Scan for the cell matching the given text and deliver its [x, y] coordinate at center. 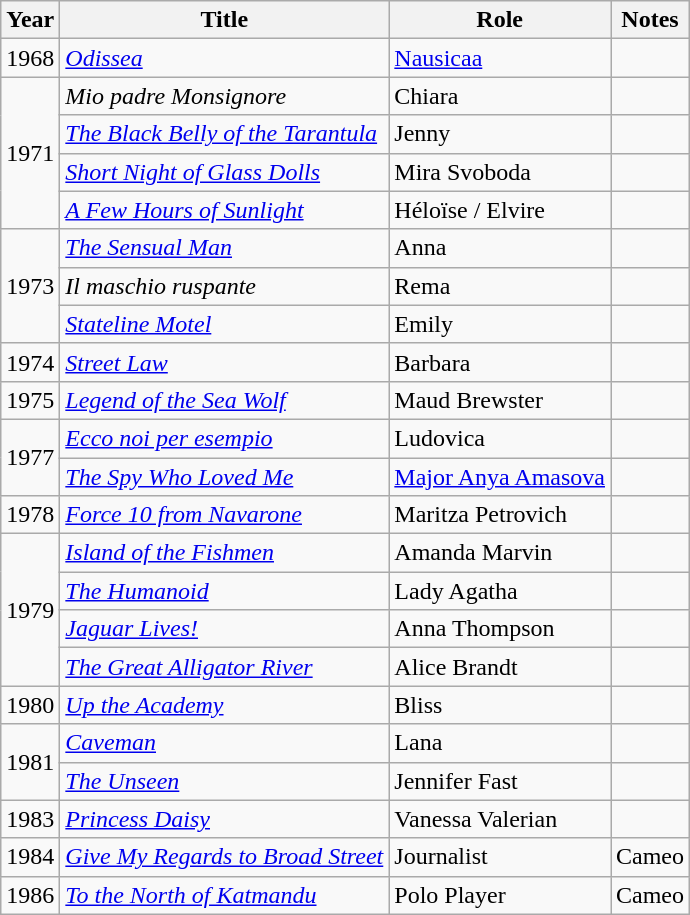
Vanessa Valerian [500, 819]
The Humanoid [224, 591]
Journalist [500, 857]
1974 [30, 362]
1984 [30, 857]
Alice Brandt [500, 667]
Island of the Fishmen [224, 553]
1975 [30, 400]
1986 [30, 895]
Rema [500, 286]
Chiara [500, 96]
Emily [500, 324]
Short Night of Glass Dolls [224, 172]
Jenny [500, 134]
Year [30, 20]
1981 [30, 762]
Odissea [224, 58]
Amanda Marvin [500, 553]
Up the Academy [224, 705]
Major Anya Amasova [500, 477]
A Few Hours of Sunlight [224, 210]
Ludovica [500, 438]
Nausicaa [500, 58]
Stateline Motel [224, 324]
Legend of the Sea Wolf [224, 400]
Barbara [500, 362]
The Spy Who Loved Me [224, 477]
Ecco noi per esempio [224, 438]
Jennifer Fast [500, 781]
Give My Regards to Broad Street [224, 857]
Caveman [224, 743]
Force 10 from Navarone [224, 515]
1968 [30, 58]
1983 [30, 819]
Maud Brewster [500, 400]
Polo Player [500, 895]
Anna Thompson [500, 629]
Anna [500, 248]
Il maschio ruspante [224, 286]
1973 [30, 286]
The Great Alligator River [224, 667]
Maritza Petrovich [500, 515]
Princess Daisy [224, 819]
The Sensual Man [224, 248]
Mio padre Monsignore [224, 96]
The Black Belly of the Tarantula [224, 134]
1978 [30, 515]
Notes [650, 20]
1977 [30, 457]
Héloïse / Elvire [500, 210]
1980 [30, 705]
Mira Svoboda [500, 172]
Role [500, 20]
Street Law [224, 362]
1971 [30, 153]
1979 [30, 610]
Bliss [500, 705]
Lady Agatha [500, 591]
Title [224, 20]
Jaguar Lives! [224, 629]
To the North of Katmandu [224, 895]
The Unseen [224, 781]
Lana [500, 743]
